Return the [x, y] coordinate for the center point of the cell that contains the specified text.  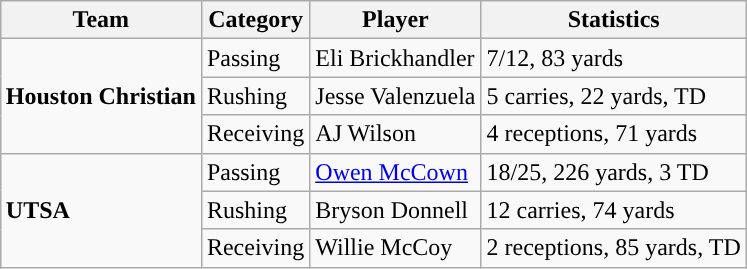
4 receptions, 71 yards [614, 134]
2 receptions, 85 yards, TD [614, 248]
Category [255, 20]
Statistics [614, 20]
12 carries, 74 yards [614, 210]
Team [100, 20]
Houston Christian [100, 96]
AJ Wilson [396, 134]
5 carries, 22 yards, TD [614, 96]
Eli Brickhandler [396, 58]
Bryson Donnell [396, 210]
Owen McCown [396, 172]
Willie McCoy [396, 248]
7/12, 83 yards [614, 58]
UTSA [100, 210]
Player [396, 20]
18/25, 226 yards, 3 TD [614, 172]
Jesse Valenzuela [396, 96]
